Scan for the cell matching the given text and deliver its [x, y] coordinate at center. 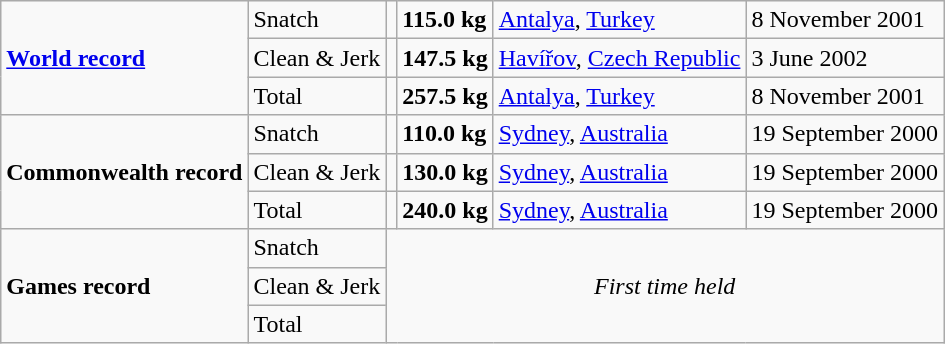
Commonwealth record [124, 172]
World record [124, 58]
Havířov, Czech Republic [620, 58]
130.0 kg [445, 172]
First time held [665, 286]
Games record [124, 286]
110.0 kg [445, 134]
147.5 kg [445, 58]
257.5 kg [445, 96]
240.0 kg [445, 210]
115.0 kg [445, 20]
3 June 2002 [845, 58]
